Search for the cell housing the specified text and yield its [x, y] center coordinate. 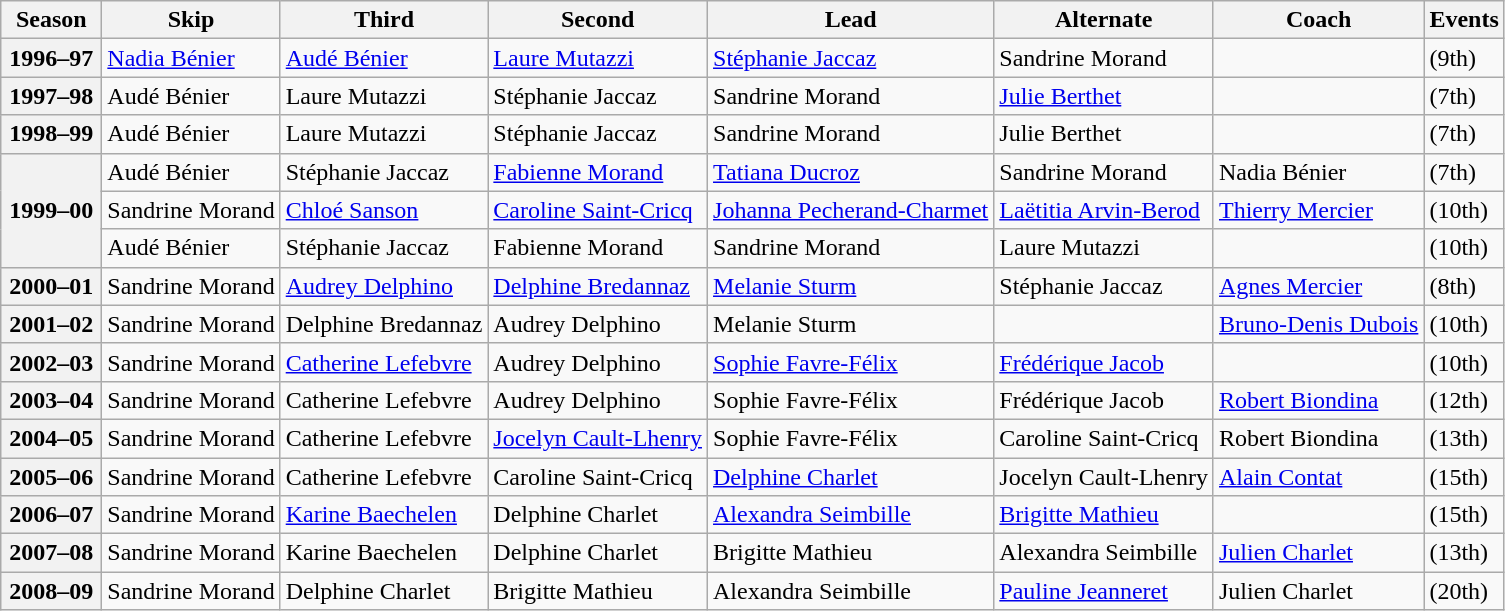
Alternate [1104, 20]
Coach [1318, 20]
Tatiana Ducroz [851, 172]
Third [384, 20]
Agnes Mercier [1318, 286]
(8th) [1464, 286]
Johanna Pecherand-Charmet [851, 210]
2003–04 [52, 400]
1997–98 [52, 96]
2007–08 [52, 553]
Chloé Sanson [384, 210]
(12th) [1464, 400]
2001–02 [52, 324]
1996–97 [52, 58]
2005–06 [52, 477]
1999–00 [52, 210]
(9th) [1464, 58]
Bruno-Denis Dubois [1318, 324]
1998–99 [52, 134]
Thierry Mercier [1318, 210]
Lead [851, 20]
2008–09 [52, 591]
Skip [191, 20]
2006–07 [52, 515]
Pauline Jeanneret [1104, 591]
2000–01 [52, 286]
(20th) [1464, 591]
2004–05 [52, 438]
Events [1464, 20]
Season [52, 20]
Laëtitia Arvin-Berod [1104, 210]
2002–03 [52, 362]
Alain Contat [1318, 477]
Second [598, 20]
